Capture the cell that displays the provided text and extract its [X, Y] central coordinate. 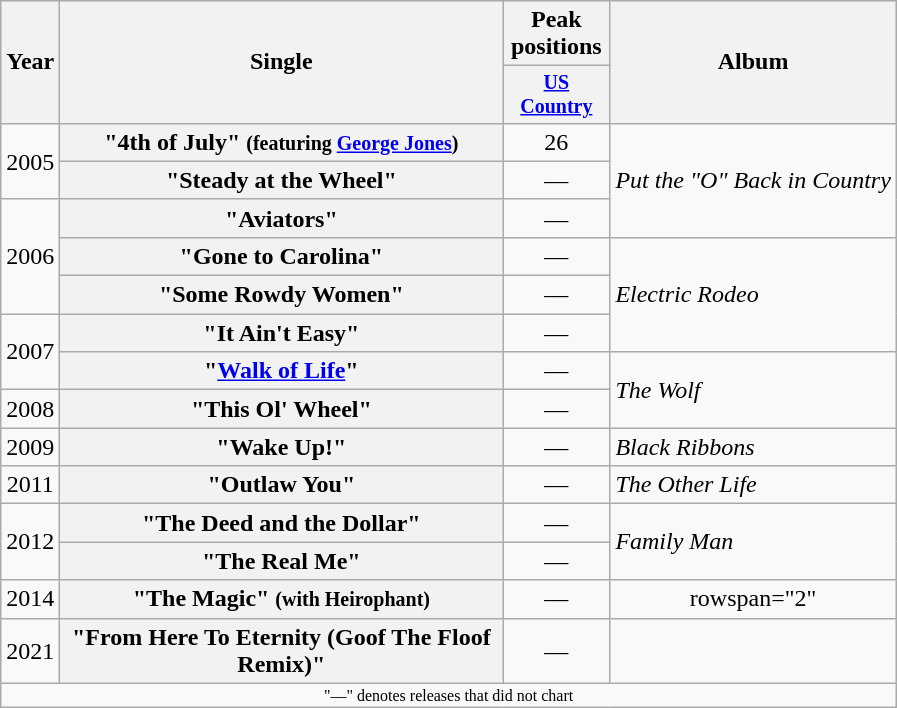
US Country [556, 94]
"Steady at the Wheel" [282, 180]
Family Man [753, 542]
Peak positions [556, 34]
rowspan="2" [753, 599]
"This Ol' Wheel" [282, 409]
"Walk of Life" [282, 371]
The Wolf [753, 390]
2005 [30, 161]
"Outlaw You" [282, 485]
2009 [30, 447]
"Wake Up!" [282, 447]
"4th of July" (featuring George Jones) [282, 142]
26 [556, 142]
2006 [30, 256]
The Other Life [753, 485]
"The Deed and the Dollar" [282, 523]
2007 [30, 352]
"Aviators" [282, 218]
2014 [30, 599]
"Some Rowdy Women" [282, 295]
"It Ain't Easy" [282, 333]
"The Real Me" [282, 561]
2011 [30, 485]
Year [30, 62]
2008 [30, 409]
Put the "O" Back in Country [753, 180]
Black Ribbons [753, 447]
"The Magic" (with Heirophant) [282, 599]
Single [282, 62]
2021 [30, 650]
Electric Rodeo [753, 294]
Album [753, 62]
"From Here To Eternity (Goof The Floof Remix)" [282, 650]
2012 [30, 542]
"Gone to Carolina" [282, 256]
"—" denotes releases that did not chart [449, 695]
